For the text-containing cell, return its midpoint in (X, Y) coordinate format. 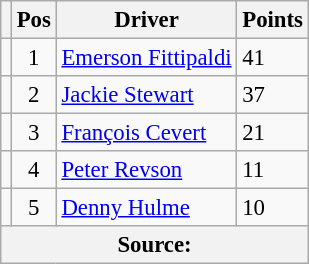
2 (34, 95)
Emerson Fittipaldi (146, 58)
Jackie Stewart (146, 95)
5 (34, 208)
3 (34, 133)
Pos (34, 20)
1 (34, 58)
Source: (155, 245)
Driver (146, 20)
François Cevert (146, 133)
Denny Hulme (146, 208)
Peter Revson (146, 170)
37 (272, 95)
21 (272, 133)
11 (272, 170)
4 (34, 170)
41 (272, 58)
10 (272, 208)
Points (272, 20)
